Detect which cell encompasses the target text, then output its [X, Y] center coordinate. 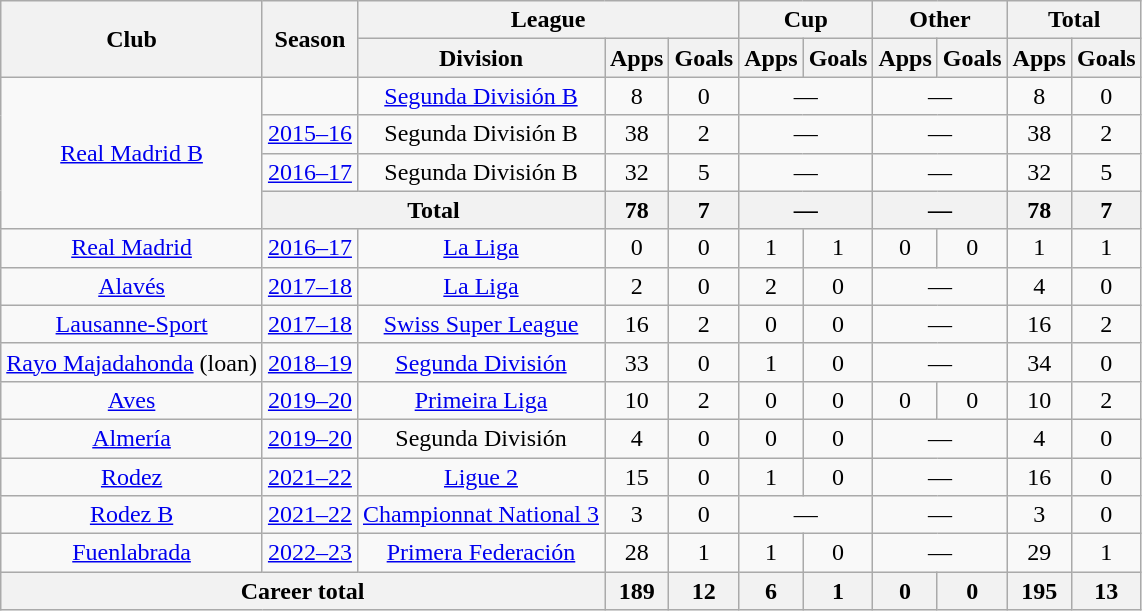
13 [1106, 591]
Fuenlabrada [132, 553]
6 [771, 591]
12 [704, 591]
League [548, 20]
Real Madrid B [132, 153]
189 [636, 591]
Ligue 2 [480, 477]
Aves [132, 400]
Rodez B [132, 515]
Real Madrid [132, 248]
Alavés [132, 286]
Swiss Super League [480, 324]
Other [940, 20]
Championnat National 3 [480, 515]
29 [1039, 553]
Division [480, 58]
195 [1039, 591]
Cup [806, 20]
Primera Federación [480, 553]
33 [636, 362]
Primeira Liga [480, 400]
Club [132, 39]
Season [310, 39]
Almería [132, 438]
34 [1039, 362]
15 [636, 477]
Rayo Majadahonda (loan) [132, 362]
2015–16 [310, 134]
Lausanne-Sport [132, 324]
28 [636, 553]
Rodez [132, 477]
2022–23 [310, 553]
Career total [303, 591]
2018–19 [310, 362]
